Return the [x, y] coordinate for the center point of the cell that contains the specified text.  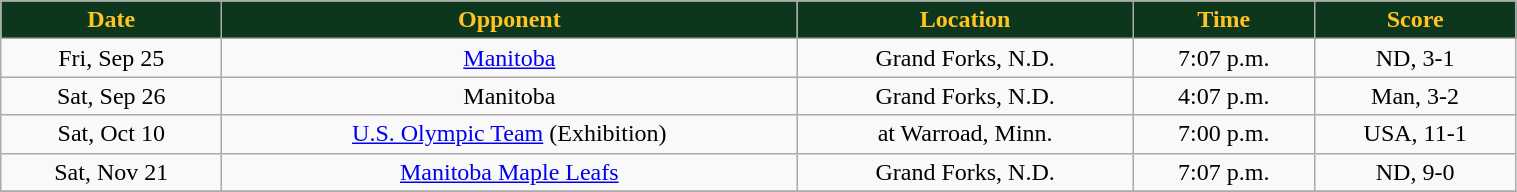
Man, 3-2 [1415, 96]
ND, 9-0 [1415, 172]
Location [965, 20]
Fri, Sep 25 [112, 58]
U.S. Olympic Team (Exhibition) [510, 134]
Sat, Sep 26 [112, 96]
Score [1415, 20]
Manitoba Maple Leafs [510, 172]
4:07 p.m. [1224, 96]
at Warroad, Minn. [965, 134]
Time [1224, 20]
USA, 11-1 [1415, 134]
7:00 p.m. [1224, 134]
Opponent [510, 20]
Date [112, 20]
Sat, Nov 21 [112, 172]
Sat, Oct 10 [112, 134]
ND, 3-1 [1415, 58]
